Locate the cell with the specified text and output its [X, Y] center coordinate. 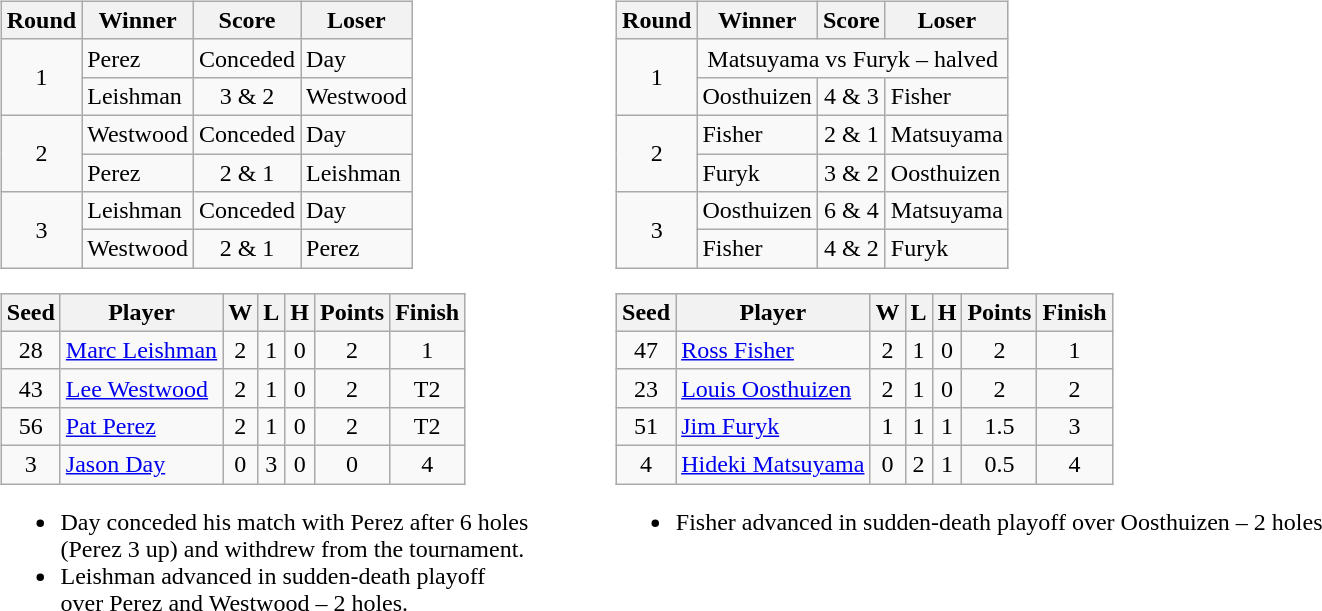
Jason Day [141, 464]
4 & 2 [851, 249]
56 [30, 426]
Hideki Matsuyama [773, 464]
47 [646, 350]
43 [30, 388]
Matsuyama vs Furyk – halved [852, 58]
23 [646, 388]
6 & 4 [851, 211]
4 & 3 [851, 96]
Ross Fisher [773, 350]
28 [30, 350]
0.5 [1000, 464]
1.5 [1000, 426]
Jim Furyk [773, 426]
Louis Oosthuizen [773, 388]
51 [646, 426]
Pat Perez [141, 426]
Lee Westwood [141, 388]
Marc Leishman [141, 350]
